For the text-containing cell, return its midpoint in [X, Y] coordinate format. 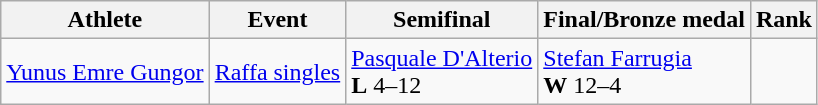
Athlete [105, 20]
Rank [784, 20]
Stefan Farrugia W 12–4 [644, 72]
Final/Bronze medal [644, 20]
Yunus Emre Gungor [105, 72]
Raffa singles [278, 72]
Pasquale D'Alterio L 4–12 [442, 72]
Semifinal [442, 20]
Event [278, 20]
